Provide the [x, y] coordinate of the cell's center where the given text is located.  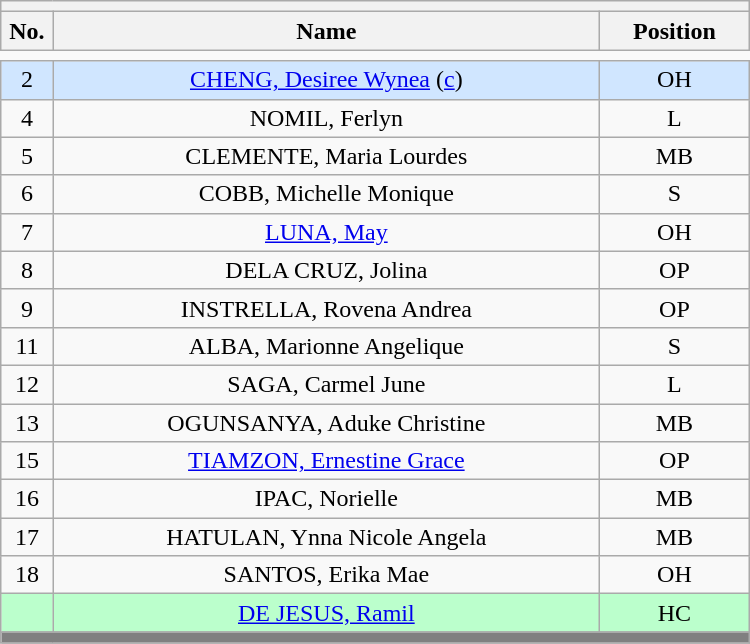
16 [27, 499]
HATULAN, Ynna Nicole Angela [326, 537]
13 [27, 423]
SAGA, Carmel June [326, 384]
NOMIL, Ferlyn [326, 118]
12 [27, 384]
9 [27, 308]
IPAC, Norielle [326, 499]
8 [27, 270]
2 [27, 80]
DE JESUS, Ramil [326, 613]
OGUNSANYA, Aduke Christine [326, 423]
7 [27, 232]
COBB, Michelle Monique [326, 194]
ALBA, Marionne Angelique [326, 346]
17 [27, 537]
TIAMZON, Ernestine Grace [326, 461]
11 [27, 346]
15 [27, 461]
SANTOS, Erika Mae [326, 575]
4 [27, 118]
5 [27, 156]
No. [27, 31]
Name [326, 31]
Position [675, 31]
18 [27, 575]
LUNA, May [326, 232]
INSTRELLA, Rovena Andrea [326, 308]
CHENG, Desiree Wynea (c) [326, 80]
CLEMENTE, Maria Lourdes [326, 156]
6 [27, 194]
HC [675, 613]
DELA CRUZ, Jolina [326, 270]
